Extract the [X, Y] coordinate from the center of the cell holding the provided text.  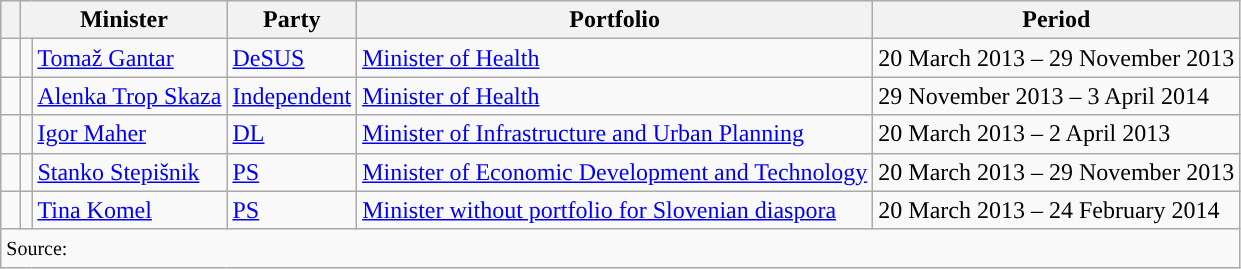
Source: [620, 248]
Minister [124, 20]
20 March 2013 – 2 April 2013 [1056, 134]
Independent [292, 96]
20 March 2013 – 24 February 2014 [1056, 210]
Alenka Trop Skaza [130, 96]
Portfolio [615, 20]
Minister of Economic Development and Technology [615, 172]
Igor Maher [130, 134]
DL [292, 134]
Tomaž Gantar [130, 58]
29 November 2013 – 3 April 2014 [1056, 96]
Minister without portfolio for Slovenian diaspora [615, 210]
Tina Komel [130, 210]
Minister of Infrastructure and Urban Planning [615, 134]
DeSUS [292, 58]
Period [1056, 20]
Party [292, 20]
Stanko Stepišnik [130, 172]
